From the cell containing the given text, extract its center point as (X, Y) coordinate. 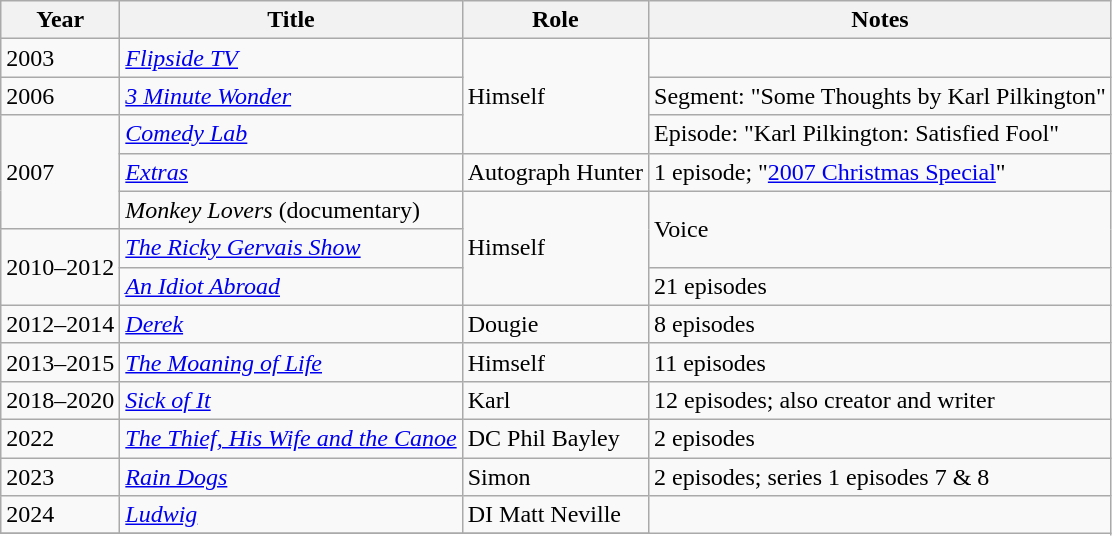
21 episodes (880, 286)
Extras (291, 172)
2018–2020 (60, 400)
Comedy Lab (291, 134)
2003 (60, 58)
The Moaning of Life (291, 362)
Derek (291, 324)
2013–2015 (60, 362)
Monkey Lovers (documentary) (291, 210)
Segment: "Some Thoughts by Karl Pilkington" (880, 96)
Flipside TV (291, 58)
Voice (880, 229)
Simon (555, 477)
2024 (60, 515)
12 episodes; also creator and writer (880, 400)
DI Matt Neville (555, 515)
11 episodes (880, 362)
Dougie (555, 324)
An Idiot Abroad (291, 286)
1 episode; "2007 Christmas Special" (880, 172)
Title (291, 20)
2007 (60, 172)
Year (60, 20)
2006 (60, 96)
The Thief, His Wife and the Canoe (291, 438)
Ludwig (291, 515)
Autograph Hunter (555, 172)
2023 (60, 477)
Notes (880, 20)
2010–2012 (60, 267)
2 episodes; series 1 episodes 7 & 8 (880, 477)
8 episodes (880, 324)
Karl (555, 400)
2 episodes (880, 438)
Sick of It (291, 400)
Rain Dogs (291, 477)
3 Minute Wonder (291, 96)
The Ricky Gervais Show (291, 248)
2022 (60, 438)
Episode: "Karl Pilkington: Satisfied Fool" (880, 134)
DC Phil Bayley (555, 438)
2012–2014 (60, 324)
Role (555, 20)
